Locate the cell with the specified text and output its [x, y] center coordinate. 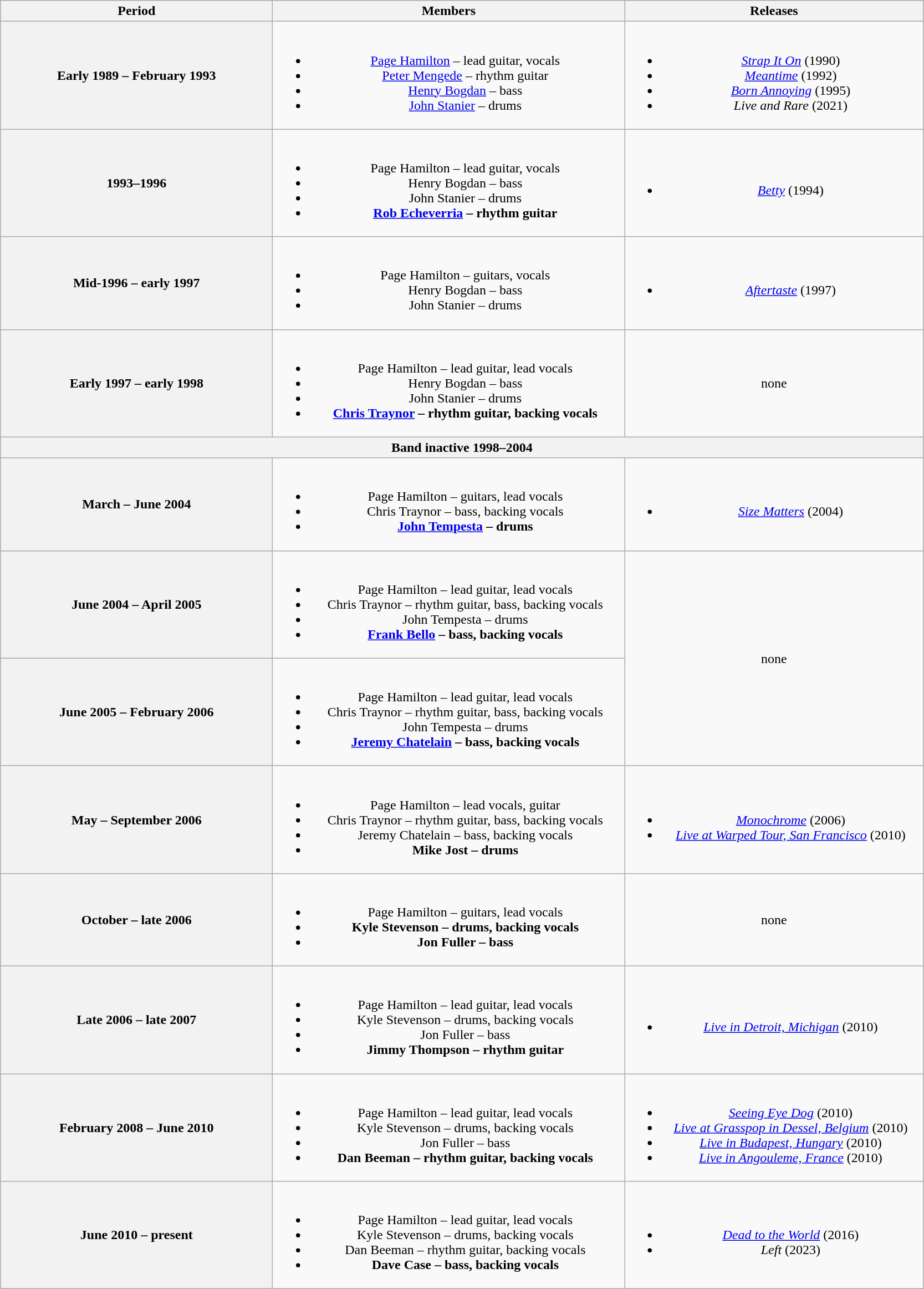
Page Hamilton – guitars, lead vocalsKyle Stevenson – drums, backing vocalsJon Fuller – bass [449, 919]
June 2010 – present [136, 1235]
Live in Detroit, Michigan (2010) [774, 1020]
Page Hamilton – lead guitar, vocalsPeter Mengede – rhythm guitarHenry Bogdan – bassJohn Stanier – drums [449, 75]
Page Hamilton – lead vocals, guitarChris Traynor – rhythm guitar, bass, backing vocalsJeremy Chatelain – bass, backing vocals Mike Jost – drums [449, 819]
Betty (1994) [774, 183]
Page Hamilton – lead guitar, lead vocalsKyle Stevenson – drums, backing vocalsJon Fuller – bassDan Beeman – rhythm guitar, backing vocals [449, 1127]
Seeing Eye Dog (2010)Live at Grasspop in Dessel, Belgium (2010)Live in Budapest, Hungary (2010)Live in Angouleme, France (2010) [774, 1127]
Aftertaste (1997) [774, 283]
March – June 2004 [136, 505]
Page Hamilton – lead guitar, lead vocalsChris Traynor – rhythm guitar, bass, backing vocalsJohn Tempesta – drumsFrank Bello – bass, backing vocals [449, 604]
Page Hamilton – guitars, lead vocalsChris Traynor – bass, backing vocalsJohn Tempesta – drums [449, 505]
Page Hamilton – lead guitar, lead vocalsKyle Stevenson – drums, backing vocalsJon Fuller – bass Jimmy Thompson – rhythm guitar [449, 1020]
Period [136, 11]
Page Hamilton – lead guitar, vocalsHenry Bogdan – bassJohn Stanier – drumsRob Echeverria – rhythm guitar [449, 183]
October – late 2006 [136, 919]
Strap It On (1990)Meantime (1992)Born Annoying (1995)Live and Rare (2021) [774, 75]
May – September 2006 [136, 819]
Size Matters (2004) [774, 505]
February 2008 – June 2010 [136, 1127]
June 2005 – February 2006 [136, 712]
Monochrome (2006)Live at Warped Tour, San Francisco (2010) [774, 819]
Early 1989 – February 1993 [136, 75]
Releases [774, 11]
Late 2006 – late 2007 [136, 1020]
June 2004 – April 2005 [136, 604]
Page Hamilton – guitars, vocalsHenry Bogdan – bassJohn Stanier – drums [449, 283]
Members [449, 11]
Page Hamilton – lead guitar, lead vocalsHenry Bogdan – bassJohn Stanier – drumsChris Traynor – rhythm guitar, backing vocals [449, 383]
Mid-1996 – early 1997 [136, 283]
Dead to the World (2016)Left (2023) [774, 1235]
Band inactive 1998–2004 [462, 447]
Early 1997 – early 1998 [136, 383]
1993–1996 [136, 183]
